Search for the cell housing the specified text and yield its (x, y) center coordinate. 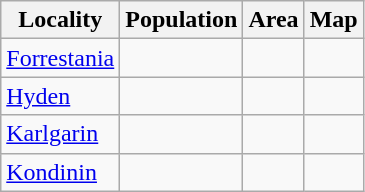
Karlgarin (60, 134)
Area (274, 20)
Population (182, 20)
Forrestania (60, 58)
Hyden (60, 96)
Locality (60, 20)
Kondinin (60, 172)
Map (334, 20)
